Find where the given text appears and provide that cell's center as [X, Y] coordinate. 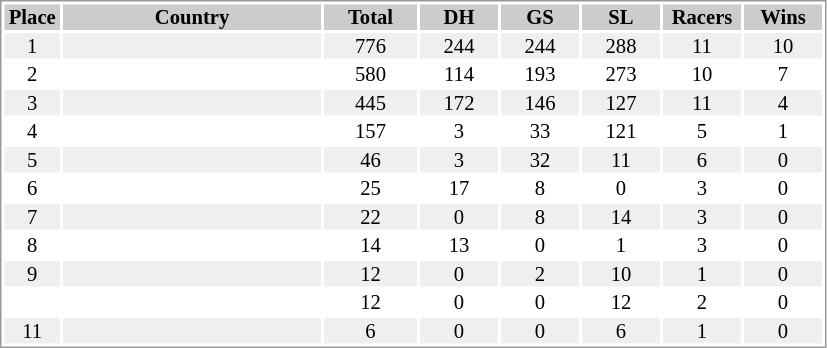
Total [370, 17]
127 [621, 103]
Racers [702, 17]
GS [540, 17]
17 [459, 189]
288 [621, 46]
273 [621, 75]
172 [459, 103]
Place [32, 17]
193 [540, 75]
776 [370, 46]
DH [459, 17]
121 [621, 131]
SL [621, 17]
13 [459, 245]
46 [370, 160]
445 [370, 103]
25 [370, 189]
Wins [783, 17]
Country [192, 17]
22 [370, 217]
580 [370, 75]
114 [459, 75]
157 [370, 131]
32 [540, 160]
146 [540, 103]
33 [540, 131]
9 [32, 274]
